Detect which cell encompasses the target text, then output its [x, y] center coordinate. 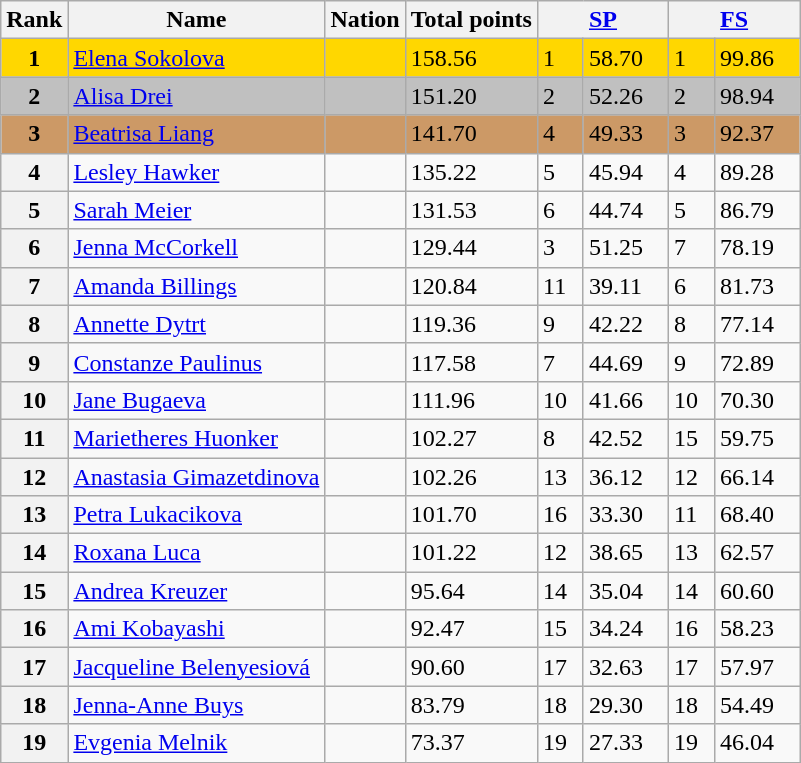
Rank [34, 20]
101.70 [471, 515]
41.66 [626, 400]
77.14 [756, 324]
151.20 [471, 96]
42.52 [626, 438]
Beatrisa Liang [196, 134]
131.53 [471, 210]
158.56 [471, 58]
Petra Lukacikova [196, 515]
FS [734, 20]
Amanda Billings [196, 286]
44.69 [626, 362]
Jane Bugaeva [196, 400]
83.79 [471, 705]
SP [602, 20]
90.60 [471, 667]
Elena Sokolova [196, 58]
Marietheres Huonker [196, 438]
Andrea Kreuzer [196, 591]
102.26 [471, 477]
Ami Kobayashi [196, 629]
73.37 [471, 743]
Jenna McCorkell [196, 248]
Jacqueline Belenyesiová [196, 667]
92.47 [471, 629]
86.79 [756, 210]
111.96 [471, 400]
99.86 [756, 58]
57.97 [756, 667]
92.37 [756, 134]
Jenna-Anne Buys [196, 705]
59.75 [756, 438]
117.58 [471, 362]
38.65 [626, 553]
60.60 [756, 591]
Evgenia Melnik [196, 743]
62.57 [756, 553]
Sarah Meier [196, 210]
33.30 [626, 515]
141.70 [471, 134]
58.70 [626, 58]
27.33 [626, 743]
119.36 [471, 324]
120.84 [471, 286]
42.22 [626, 324]
46.04 [756, 743]
32.63 [626, 667]
39.11 [626, 286]
98.94 [756, 96]
81.73 [756, 286]
45.94 [626, 172]
70.30 [756, 400]
Name [196, 20]
51.25 [626, 248]
Lesley Hawker [196, 172]
135.22 [471, 172]
49.33 [626, 134]
66.14 [756, 477]
29.30 [626, 705]
Alisa Drei [196, 96]
Annette Dytrt [196, 324]
Nation [365, 20]
52.26 [626, 96]
102.27 [471, 438]
35.04 [626, 591]
Constanze Paulinus [196, 362]
36.12 [626, 477]
Total points [471, 20]
Roxana Luca [196, 553]
54.49 [756, 705]
68.40 [756, 515]
72.89 [756, 362]
101.22 [471, 553]
129.44 [471, 248]
34.24 [626, 629]
78.19 [756, 248]
95.64 [471, 591]
Anastasia Gimazetdinova [196, 477]
58.23 [756, 629]
44.74 [626, 210]
89.28 [756, 172]
